From the cell containing the given text, extract its center point as (x, y) coordinate. 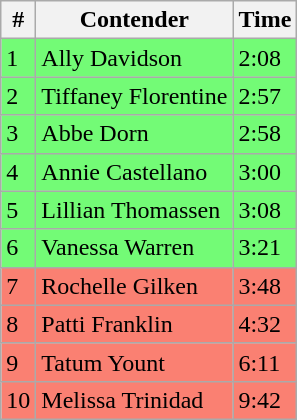
10 (18, 400)
# (18, 20)
6 (18, 248)
Ally Davidson (134, 58)
4 (18, 172)
Melissa Trinidad (134, 400)
2:57 (265, 96)
Abbe Dorn (134, 134)
9 (18, 362)
Lillian Thomassen (134, 210)
3:08 (265, 210)
3:00 (265, 172)
7 (18, 286)
Patti Franklin (134, 324)
2 (18, 96)
3 (18, 134)
Tatum Yount (134, 362)
Vanessa Warren (134, 248)
3:48 (265, 286)
Time (265, 20)
Rochelle Gilken (134, 286)
4:32 (265, 324)
9:42 (265, 400)
2:58 (265, 134)
5 (18, 210)
Tiffaney Florentine (134, 96)
1 (18, 58)
Annie Castellano (134, 172)
6:11 (265, 362)
Contender (134, 20)
8 (18, 324)
2:08 (265, 58)
3:21 (265, 248)
